Search for the cell housing the specified text and yield its (x, y) center coordinate. 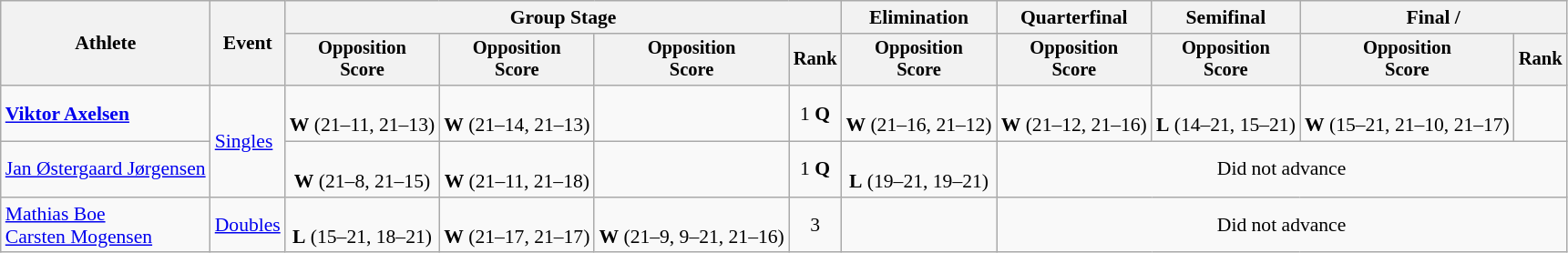
Jan Østergaard Jørgensen (106, 169)
Athlete (106, 44)
W (21–16, 21–12) (918, 113)
W (21–11, 21–13) (363, 113)
L (14–21, 15–21) (1226, 113)
W (21–17, 21–17) (517, 226)
3 (815, 226)
Viktor Axelsen (106, 113)
Mathias BoeCarsten Mogensen (106, 226)
Final / (1434, 17)
W (21–8, 21–15) (363, 169)
Quarterfinal (1074, 17)
W (21–14, 21–13) (517, 113)
W (21–11, 21–18) (517, 169)
Doubles (248, 226)
W (15–21, 21–10, 21–17) (1407, 113)
L (15–21, 18–21) (363, 226)
W (21–9, 9–21, 21–16) (691, 226)
Group Stage (563, 17)
Elimination (918, 17)
Singles (248, 141)
Event (248, 44)
W (21–12, 21–16) (1074, 113)
Semifinal (1226, 17)
L (19–21, 19–21) (918, 169)
